Identify which cell holds the provided text, then report its (X, Y) central coordinate. 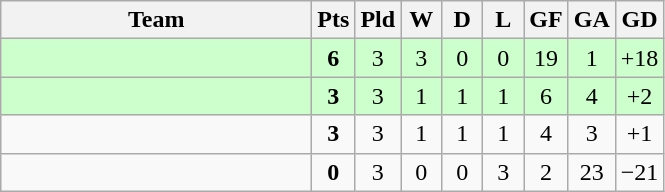
Team (156, 20)
+2 (640, 96)
GA (592, 20)
W (422, 20)
19 (546, 58)
D (462, 20)
Pld (378, 20)
+18 (640, 58)
−21 (640, 172)
+1 (640, 134)
2 (546, 172)
23 (592, 172)
L (504, 20)
Pts (334, 20)
GF (546, 20)
GD (640, 20)
